Find where the given text appears and provide that cell's center as (X, Y) coordinate. 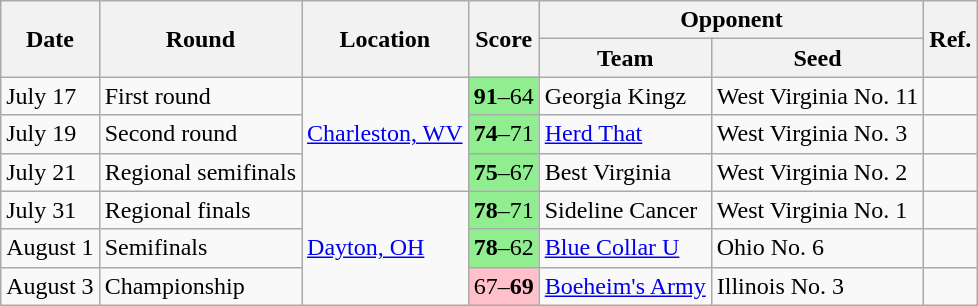
July 17 (50, 96)
First round (200, 96)
July 21 (50, 172)
West Virginia No. 3 (818, 134)
Boeheim's Army (625, 286)
Dayton, OH (386, 248)
Charleston, WV (386, 134)
Georgia Kingz (625, 96)
Round (200, 39)
78–71 (504, 210)
Score (504, 39)
Regional finals (200, 210)
Regional semifinals (200, 172)
August 3 (50, 286)
West Virginia No. 11 (818, 96)
Opponent (732, 20)
74–71 (504, 134)
Sideline Cancer (625, 210)
Date (50, 39)
West Virginia No. 2 (818, 172)
Semifinals (200, 248)
78–62 (504, 248)
Herd That (625, 134)
Location (386, 39)
Team (625, 58)
Ohio No. 6 (818, 248)
Second round (200, 134)
67–69 (504, 286)
West Virginia No. 1 (818, 210)
Seed (818, 58)
Best Virginia (625, 172)
Ref. (950, 39)
Championship (200, 286)
75–67 (504, 172)
Blue Collar U (625, 248)
91–64 (504, 96)
July 31 (50, 210)
August 1 (50, 248)
Illinois No. 3 (818, 286)
July 19 (50, 134)
